Search for the cell housing the specified text and yield its [X, Y] center coordinate. 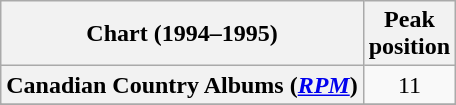
Peakposition [409, 34]
Chart (1994–1995) [182, 34]
Canadian Country Albums (RPM) [182, 85]
11 [409, 85]
